Locate the cell with the specified text and output its (x, y) center coordinate. 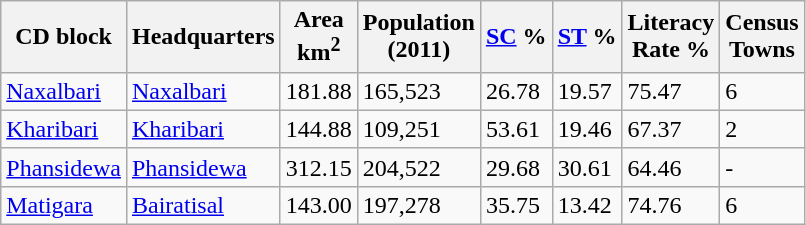
CensusTowns (762, 37)
29.68 (516, 167)
SC % (516, 37)
30.61 (587, 167)
181.88 (318, 91)
Literacy Rate % (671, 37)
Headquarters (203, 37)
Population(2011) (418, 37)
13.42 (587, 205)
35.75 (516, 205)
- (762, 167)
312.15 (318, 167)
75.47 (671, 91)
CD block (64, 37)
Areakm2 (318, 37)
Matigara (64, 205)
144.88 (318, 129)
Bairatisal (203, 205)
19.46 (587, 129)
143.00 (318, 205)
19.57 (587, 91)
67.37 (671, 129)
2 (762, 129)
197,278 (418, 205)
ST % (587, 37)
165,523 (418, 91)
204,522 (418, 167)
64.46 (671, 167)
53.61 (516, 129)
74.76 (671, 205)
109,251 (418, 129)
26.78 (516, 91)
